For the text-containing cell, return its midpoint in (x, y) coordinate format. 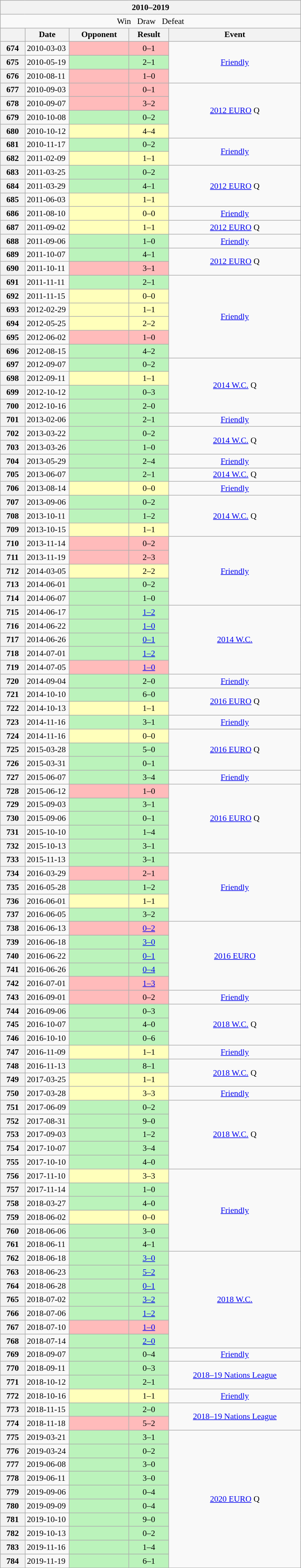
2017-10-07 (47, 1149)
2013-02-06 (47, 420)
2011-10-07 (47, 255)
2011-08-10 (47, 214)
733 (13, 860)
Result (149, 35)
697 (13, 365)
695 (13, 337)
1–3 (149, 984)
764 (13, 1286)
2017-09-03 (47, 1135)
779 (13, 1492)
2010-08-11 (47, 76)
706 (13, 489)
4–4 (149, 131)
685 (13, 200)
739 (13, 942)
Opponent (99, 35)
6–0 (149, 695)
694 (13, 324)
2019-10-10 (47, 1520)
678 (13, 104)
776 (13, 1451)
775 (13, 1437)
2016-06-13 (47, 929)
746 (13, 1039)
2011-09-06 (47, 241)
710 (13, 544)
2–3 (149, 557)
738 (13, 929)
2018-10-16 (47, 1396)
2016-05-28 (47, 887)
2010-10-08 (47, 117)
717 (13, 640)
2019-11-19 (47, 1561)
2017-08-31 (47, 1121)
2018-07-14 (47, 1341)
720 (13, 681)
773 (13, 1410)
2019-10-13 (47, 1534)
2011-03-29 (47, 186)
782 (13, 1534)
704 (13, 461)
2011-10-11 (47, 269)
2018-06-28 (47, 1286)
2014-06-07 (47, 599)
744 (13, 1011)
2016-03-29 (47, 874)
2–4 (149, 461)
2015-06-12 (47, 791)
4–2 (149, 351)
8–1 (149, 1066)
714 (13, 599)
2013-03-22 (47, 434)
729 (13, 805)
731 (13, 832)
771 (13, 1382)
2015-03-31 (47, 764)
674 (13, 49)
749 (13, 1080)
719 (13, 667)
2018-07-10 (47, 1327)
2012-08-15 (47, 351)
2010–2019 (150, 7)
716 (13, 626)
2018-07-06 (47, 1314)
763 (13, 1272)
777 (13, 1465)
774 (13, 1424)
2016-06-26 (47, 970)
688 (13, 241)
679 (13, 117)
715 (13, 612)
5–0 (149, 750)
2016-06-18 (47, 942)
2018-06-11 (47, 1245)
677 (13, 90)
2012-10-16 (47, 406)
756 (13, 1176)
2017-11-14 (47, 1190)
2014-09-04 (47, 681)
691 (13, 282)
736 (13, 901)
684 (13, 186)
2017-11-10 (47, 1176)
2015-03-28 (47, 750)
2019-06-11 (47, 1478)
730 (13, 819)
Event (235, 35)
2019-09-09 (47, 1506)
760 (13, 1231)
2012-05-25 (47, 324)
705 (13, 475)
2020 EURO Q (235, 1499)
2014-10-13 (47, 709)
725 (13, 750)
701 (13, 420)
2015-10-13 (47, 846)
740 (13, 956)
713 (13, 585)
784 (13, 1561)
2018-09-07 (47, 1355)
2011-11-15 (47, 296)
703 (13, 447)
781 (13, 1520)
2016-06-01 (47, 901)
759 (13, 1217)
2018-07-02 (47, 1300)
2016-07-01 (47, 984)
2017-06-09 (47, 1107)
2016-10-10 (47, 1039)
2012-09-07 (47, 365)
758 (13, 1204)
726 (13, 764)
696 (13, 351)
2018-03-27 (47, 1204)
2017-03-25 (47, 1080)
2019-11-16 (47, 1547)
692 (13, 296)
2018 W.C. (235, 1300)
742 (13, 984)
2014-06-17 (47, 612)
700 (13, 406)
2018-06-02 (47, 1217)
711 (13, 557)
2010-05-19 (47, 63)
2015-10-10 (47, 832)
2014-10-10 (47, 695)
734 (13, 874)
702 (13, 434)
724 (13, 736)
757 (13, 1190)
2018-06-23 (47, 1272)
765 (13, 1300)
780 (13, 1506)
682 (13, 159)
723 (13, 722)
741 (13, 970)
2013-09-06 (47, 502)
743 (13, 997)
2011-11-11 (47, 282)
2016-09-06 (47, 1011)
2017-10-10 (47, 1162)
2018-10-12 (47, 1382)
728 (13, 791)
687 (13, 227)
745 (13, 1025)
680 (13, 131)
722 (13, 709)
2013-03-26 (47, 447)
727 (13, 777)
Date (47, 35)
2013-11-19 (47, 557)
2012-09-11 (47, 379)
751 (13, 1107)
2014-06-26 (47, 640)
2019-06-08 (47, 1465)
2015-11-13 (47, 860)
783 (13, 1547)
690 (13, 269)
2015-06-07 (47, 777)
768 (13, 1341)
681 (13, 145)
2010-09-03 (47, 90)
761 (13, 1245)
2011-09-02 (47, 227)
2014 W.C. (235, 640)
2019-03-24 (47, 1451)
2013-10-15 (47, 530)
2013-10-11 (47, 516)
675 (13, 63)
6–1 (149, 1561)
708 (13, 516)
2013-08-14 (47, 489)
2016-09-01 (47, 997)
2016-10-07 (47, 1025)
2018-09-11 (47, 1368)
737 (13, 915)
2014-03-05 (47, 571)
732 (13, 846)
755 (13, 1162)
2010-03-03 (47, 49)
2013-11-14 (47, 544)
676 (13, 76)
683 (13, 173)
2014-06-01 (47, 585)
748 (13, 1066)
698 (13, 379)
2013-05-29 (47, 461)
747 (13, 1052)
2015-09-03 (47, 805)
770 (13, 1368)
766 (13, 1314)
2016-06-22 (47, 956)
2019-09-06 (47, 1492)
2010-11-17 (47, 145)
2018-11-18 (47, 1424)
2018-11-15 (47, 1410)
2013-06-07 (47, 475)
Win Draw Defeat (150, 21)
2016-11-09 (47, 1052)
735 (13, 887)
709 (13, 530)
767 (13, 1327)
686 (13, 214)
778 (13, 1478)
2011-02-09 (47, 159)
699 (13, 392)
718 (13, 654)
2014-07-01 (47, 654)
2016 EURO (235, 956)
772 (13, 1396)
2011-03-25 (47, 173)
2018-06-18 (47, 1258)
2012-10-12 (47, 392)
2010-09-07 (47, 104)
2012-02-29 (47, 310)
2015-09-06 (47, 819)
2017-03-28 (47, 1094)
0–6 (149, 1039)
2011-06-03 (47, 200)
2010-10-12 (47, 131)
2016-11-13 (47, 1066)
707 (13, 502)
689 (13, 255)
2014-06-22 (47, 626)
769 (13, 1355)
2016-06-05 (47, 915)
2012-06-02 (47, 337)
2018-06-06 (47, 1231)
693 (13, 310)
754 (13, 1149)
2014-07-05 (47, 667)
752 (13, 1121)
750 (13, 1094)
753 (13, 1135)
2019-03-21 (47, 1437)
762 (13, 1258)
721 (13, 695)
712 (13, 571)
